Detect which cell encompasses the target text, then output its (X, Y) center coordinate. 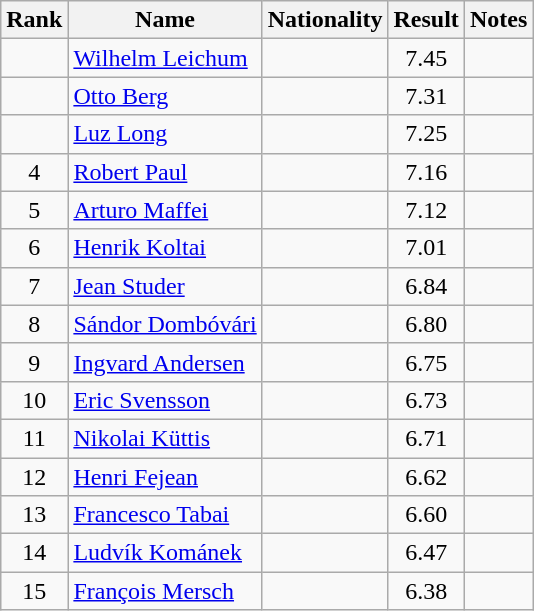
11 (34, 438)
6.71 (426, 438)
4 (34, 172)
7.16 (426, 172)
Henri Fejean (165, 477)
15 (34, 591)
Result (426, 20)
Nikolai Küttis (165, 438)
Otto Berg (165, 96)
7 (34, 286)
5 (34, 210)
6 (34, 248)
8 (34, 324)
6.38 (426, 591)
6.73 (426, 400)
6.80 (426, 324)
13 (34, 515)
6.47 (426, 553)
10 (34, 400)
Francesco Tabai (165, 515)
Henrik Koltai (165, 248)
Nationality (325, 20)
14 (34, 553)
Ludvík Kománek (165, 553)
6.84 (426, 286)
Name (165, 20)
7.12 (426, 210)
6.60 (426, 515)
7.25 (426, 134)
Rank (34, 20)
12 (34, 477)
Wilhelm Leichum (165, 58)
7.01 (426, 248)
Arturo Maffei (165, 210)
6.62 (426, 477)
Robert Paul (165, 172)
Luz Long (165, 134)
Sándor Dombóvári (165, 324)
François Mersch (165, 591)
9 (34, 362)
Notes (498, 20)
7.45 (426, 58)
Eric Svensson (165, 400)
Ingvard Andersen (165, 362)
7.31 (426, 96)
Jean Studer (165, 286)
6.75 (426, 362)
